Determine the [X, Y] coordinate at the center of the cell enclosing the given text.  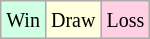
Win [24, 20]
Loss [126, 20]
Draw [72, 20]
